Output the [X, Y] coordinate of the center of the cell containing the given text.  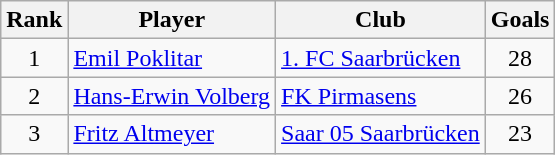
Goals [520, 20]
Player [172, 20]
26 [520, 96]
23 [520, 134]
Club [381, 20]
28 [520, 58]
FK Pirmasens [381, 96]
2 [34, 96]
Fritz Altmeyer [172, 134]
Rank [34, 20]
Hans-Erwin Volberg [172, 96]
1 [34, 58]
Emil Poklitar [172, 58]
3 [34, 134]
Saar 05 Saarbrücken [381, 134]
1. FC Saarbrücken [381, 58]
